Determine the [x, y] coordinate at the center of the cell enclosing the given text.  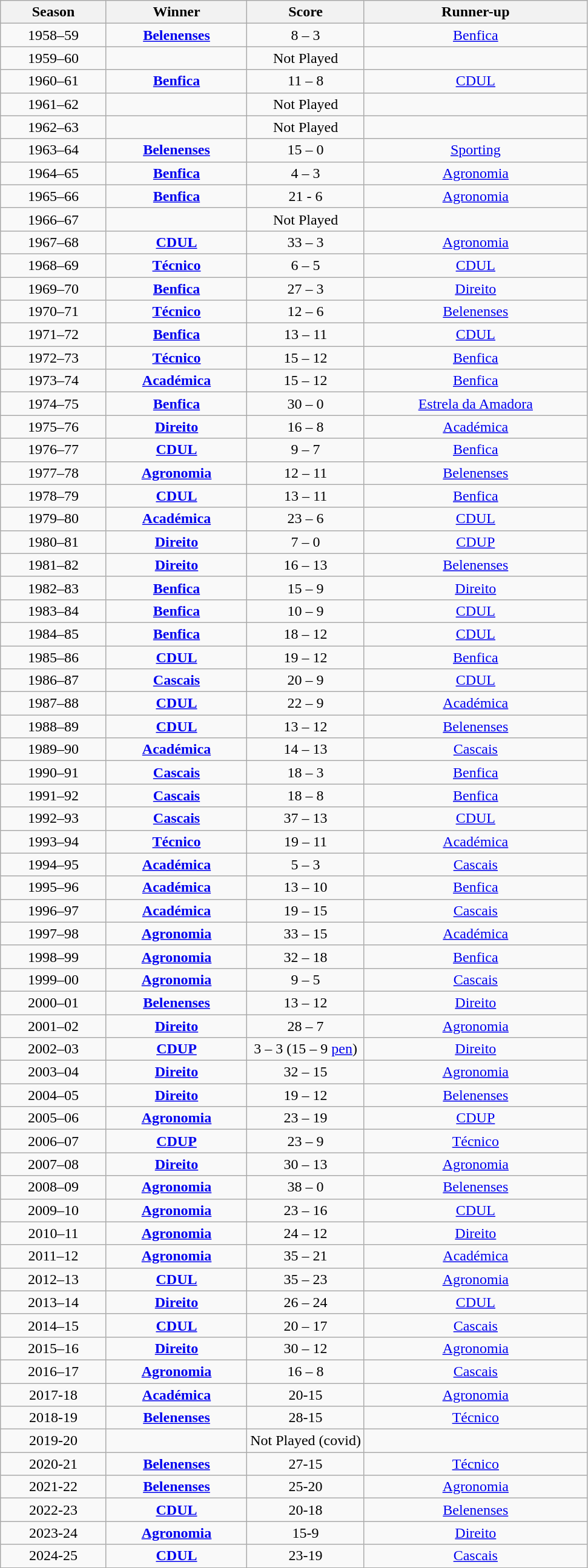
1979–80 [53, 519]
1995–96 [53, 888]
1976–77 [53, 450]
2004–05 [53, 1095]
1982–83 [53, 588]
18 – 3 [306, 772]
Score [306, 12]
32 – 15 [306, 1072]
1964–65 [53, 173]
2011–12 [53, 1256]
2001–02 [53, 1026]
1997–98 [53, 934]
1987–88 [53, 703]
4 – 3 [306, 173]
11 – 8 [306, 81]
27 – 3 [306, 289]
1993–94 [53, 842]
1960–61 [53, 81]
2013–14 [53, 1302]
1978–79 [53, 496]
1985–86 [53, 657]
10 – 9 [306, 611]
2000–01 [53, 1003]
33 – 3 [306, 242]
20 – 9 [306, 680]
19 – 15 [306, 911]
1958–59 [53, 35]
1998–99 [53, 957]
1970–71 [53, 312]
24 – 12 [306, 1233]
13 – 10 [306, 888]
1969–70 [53, 289]
2016–17 [53, 1371]
2020-21 [53, 1464]
1977–78 [53, 473]
2003–04 [53, 1072]
2022-23 [53, 1510]
Not Played (covid) [306, 1441]
32 – 18 [306, 957]
25-20 [306, 1487]
1990–91 [53, 772]
1986–87 [53, 680]
2017-18 [53, 1394]
35 – 23 [306, 1279]
2002–03 [53, 1049]
Estrela da Amadora [475, 404]
7 – 0 [306, 542]
1999–00 [53, 980]
Season [53, 12]
1988–89 [53, 726]
15-9 [306, 1533]
6 – 5 [306, 265]
2024-25 [53, 1556]
2010–11 [53, 1233]
2006–07 [53, 1141]
2012–13 [53, 1279]
1991–92 [53, 796]
38 – 0 [306, 1187]
1992–93 [53, 819]
28-15 [306, 1418]
26 – 24 [306, 1302]
1980–81 [53, 542]
21 - 6 [306, 196]
2021-22 [53, 1487]
23-19 [306, 1556]
20 – 17 [306, 1325]
3 – 3 (15 – 9 pen) [306, 1049]
1971–72 [53, 335]
23 – 9 [306, 1141]
2014–15 [53, 1325]
9 – 5 [306, 980]
1965–66 [53, 196]
23 – 6 [306, 519]
33 – 15 [306, 934]
20-15 [306, 1394]
12 – 11 [306, 473]
35 – 21 [306, 1256]
20-18 [306, 1510]
1968–69 [53, 265]
2018-19 [53, 1418]
2015–16 [53, 1348]
8 – 3 [306, 35]
1959–60 [53, 58]
37 – 13 [306, 819]
1962–63 [53, 127]
1984–85 [53, 634]
14 – 13 [306, 749]
1966–67 [53, 219]
1974–75 [53, 404]
30 – 0 [306, 404]
1967–68 [53, 242]
30 – 13 [306, 1164]
28 – 7 [306, 1026]
1989–90 [53, 749]
2023-24 [53, 1533]
1972–73 [53, 358]
2009–10 [53, 1210]
19 – 11 [306, 842]
1981–82 [53, 565]
1973–74 [53, 381]
Runner-up [475, 12]
23 – 16 [306, 1210]
Winner [176, 12]
2019-20 [53, 1441]
5 – 3 [306, 865]
2007–08 [53, 1164]
23 – 19 [306, 1118]
1961–62 [53, 104]
22 – 9 [306, 703]
16 – 13 [306, 565]
2008–09 [53, 1187]
12 – 6 [306, 312]
15 – 0 [306, 150]
1975–76 [53, 427]
1983–84 [53, 611]
2005–06 [53, 1118]
1996–97 [53, 911]
1994–95 [53, 865]
18 – 8 [306, 796]
Sporting [475, 150]
18 – 12 [306, 634]
15 – 9 [306, 588]
30 – 12 [306, 1348]
1963–64 [53, 150]
9 – 7 [306, 450]
27-15 [306, 1464]
